Locate the cell with the specified text and output its [x, y] center coordinate. 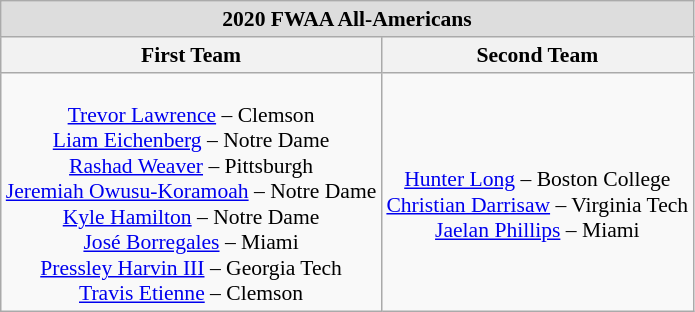
Second Team [537, 55]
First Team [192, 55]
2020 FWAA All-Americans [347, 19]
Hunter Long – Boston CollegeChristian Darrisaw – Virginia TechJaelan Phillips – Miami [537, 192]
